Identify which cell holds the provided text, then report its [X, Y] central coordinate. 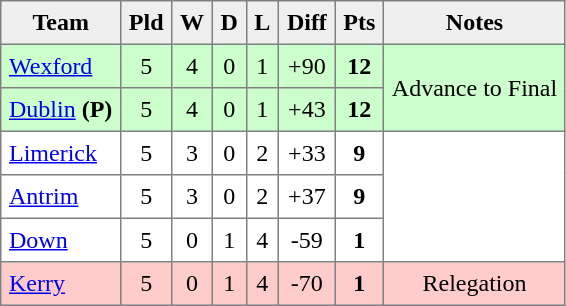
Team [61, 23]
Relegation [475, 284]
Down [61, 240]
D [229, 23]
Diff [307, 23]
Notes [475, 23]
+37 [307, 197]
L [262, 23]
-70 [307, 284]
+43 [307, 110]
+33 [307, 153]
+90 [307, 66]
Pld [146, 23]
Kerry [61, 284]
Limerick [61, 153]
-59 [307, 240]
W [192, 23]
Antrim [61, 197]
Wexford [61, 66]
Dublin (P) [61, 110]
Advance to Final [475, 88]
Pts [359, 23]
